Find where the given text appears and provide that cell's center as [X, Y] coordinate. 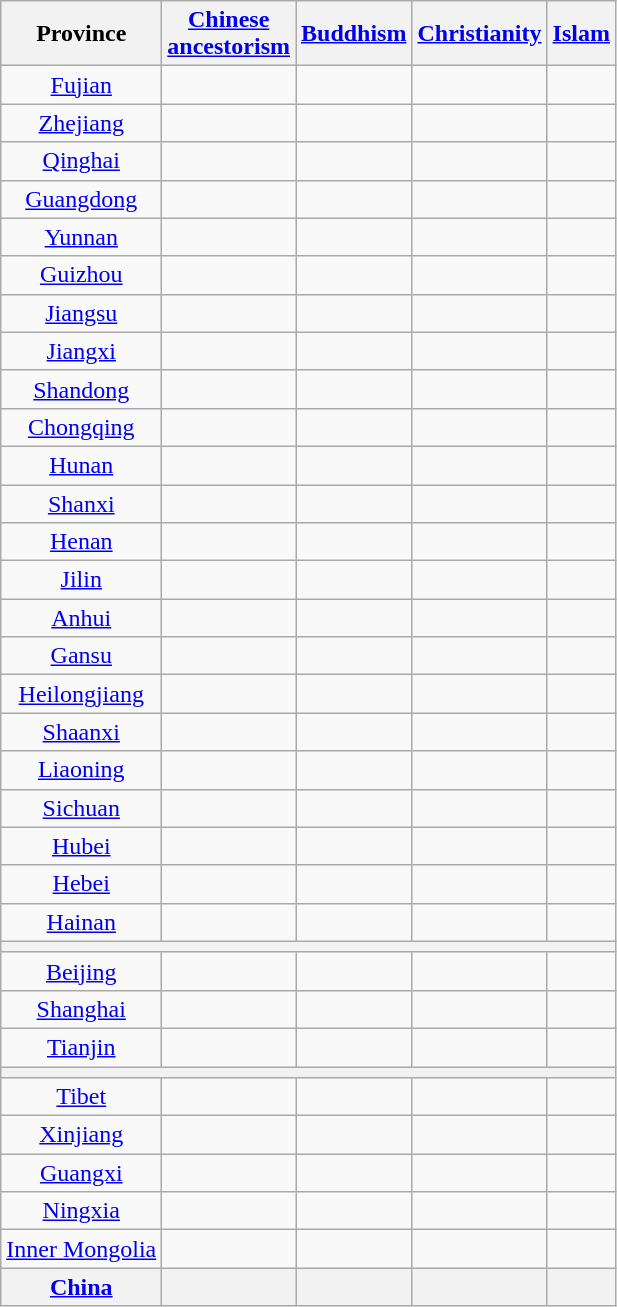
Hebei [82, 884]
Guangdong [82, 199]
Henan [82, 542]
Tianjin [82, 1047]
Qinghai [82, 161]
Sichuan [82, 808]
Beijing [82, 971]
Chongqing [82, 427]
Christianity [480, 34]
Guizhou [82, 275]
Islam [581, 34]
Guangxi [82, 1173]
Yunnan [82, 237]
Ningxia [82, 1211]
Shanghai [82, 1009]
Liaoning [82, 770]
Buddhism [354, 34]
Hubei [82, 846]
Fujian [82, 85]
Hainan [82, 922]
Anhui [82, 618]
Jilin [82, 580]
Tibet [82, 1097]
China [82, 1287]
Heilongjiang [82, 694]
Xinjiang [82, 1135]
Shandong [82, 389]
Chineseancestorism [229, 34]
Gansu [82, 656]
Jiangxi [82, 351]
Shaanxi [82, 732]
Shanxi [82, 503]
Province [82, 34]
Inner Mongolia [82, 1249]
Hunan [82, 465]
Zhejiang [82, 123]
Jiangsu [82, 313]
